Locate the cell with the specified text and output its [x, y] center coordinate. 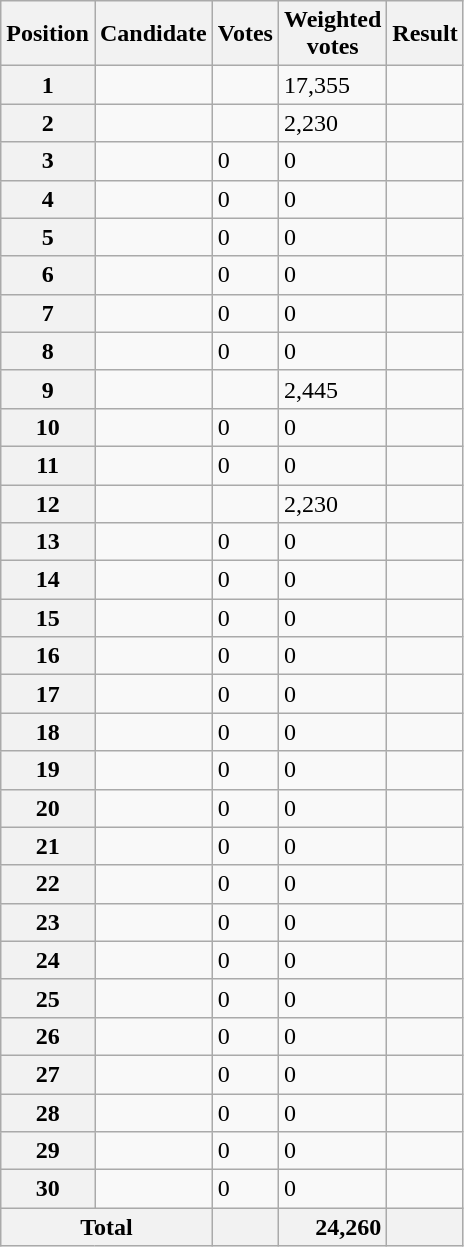
Candidate [153, 34]
24 [48, 960]
14 [48, 580]
30 [48, 1189]
7 [48, 313]
Result [425, 34]
29 [48, 1151]
6 [48, 275]
9 [48, 389]
21 [48, 846]
1 [48, 85]
25 [48, 998]
11 [48, 465]
20 [48, 808]
13 [48, 542]
Total [107, 1227]
4 [48, 199]
16 [48, 656]
3 [48, 161]
2 [48, 123]
28 [48, 1113]
26 [48, 1036]
Votes [245, 34]
23 [48, 922]
27 [48, 1074]
18 [48, 732]
12 [48, 503]
2,445 [332, 389]
10 [48, 427]
8 [48, 351]
15 [48, 618]
17 [48, 694]
5 [48, 237]
22 [48, 884]
19 [48, 770]
Position [48, 34]
24,260 [332, 1227]
Weightedvotes [332, 34]
17,355 [332, 85]
